Identify which cell holds the provided text, then report its [X, Y] central coordinate. 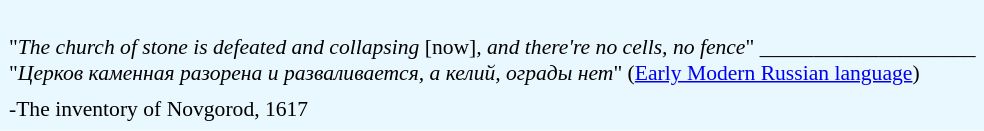
-The inventory of Novgorod, 1617 [493, 108]
